Determine the (X, Y) coordinate at the center of the cell enclosing the given text.  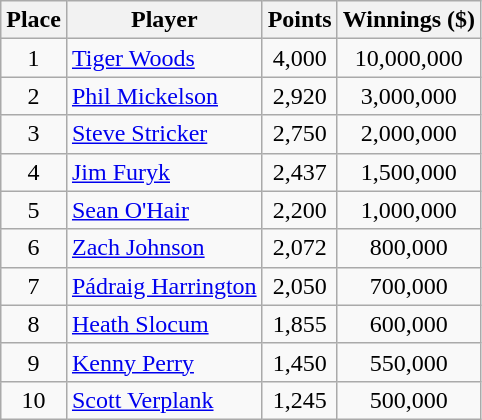
4 (34, 172)
3 (34, 134)
6 (34, 248)
2,000,000 (408, 134)
1,500,000 (408, 172)
2 (34, 96)
1,000,000 (408, 210)
2,072 (300, 248)
2,200 (300, 210)
Pádraig Harrington (164, 286)
600,000 (408, 324)
800,000 (408, 248)
Sean O'Hair (164, 210)
1,855 (300, 324)
1,450 (300, 362)
2,920 (300, 96)
4,000 (300, 58)
2,750 (300, 134)
550,000 (408, 362)
2,437 (300, 172)
Points (300, 20)
Place (34, 20)
Player (164, 20)
Winnings ($) (408, 20)
9 (34, 362)
2,050 (300, 286)
Tiger Woods (164, 58)
10,000,000 (408, 58)
5 (34, 210)
1 (34, 58)
Zach Johnson (164, 248)
Phil Mickelson (164, 96)
Heath Slocum (164, 324)
10 (34, 400)
500,000 (408, 400)
8 (34, 324)
Scott Verplank (164, 400)
700,000 (408, 286)
Kenny Perry (164, 362)
Jim Furyk (164, 172)
Steve Stricker (164, 134)
7 (34, 286)
1,245 (300, 400)
3,000,000 (408, 96)
